Identify which cell holds the provided text, then report its [X, Y] central coordinate. 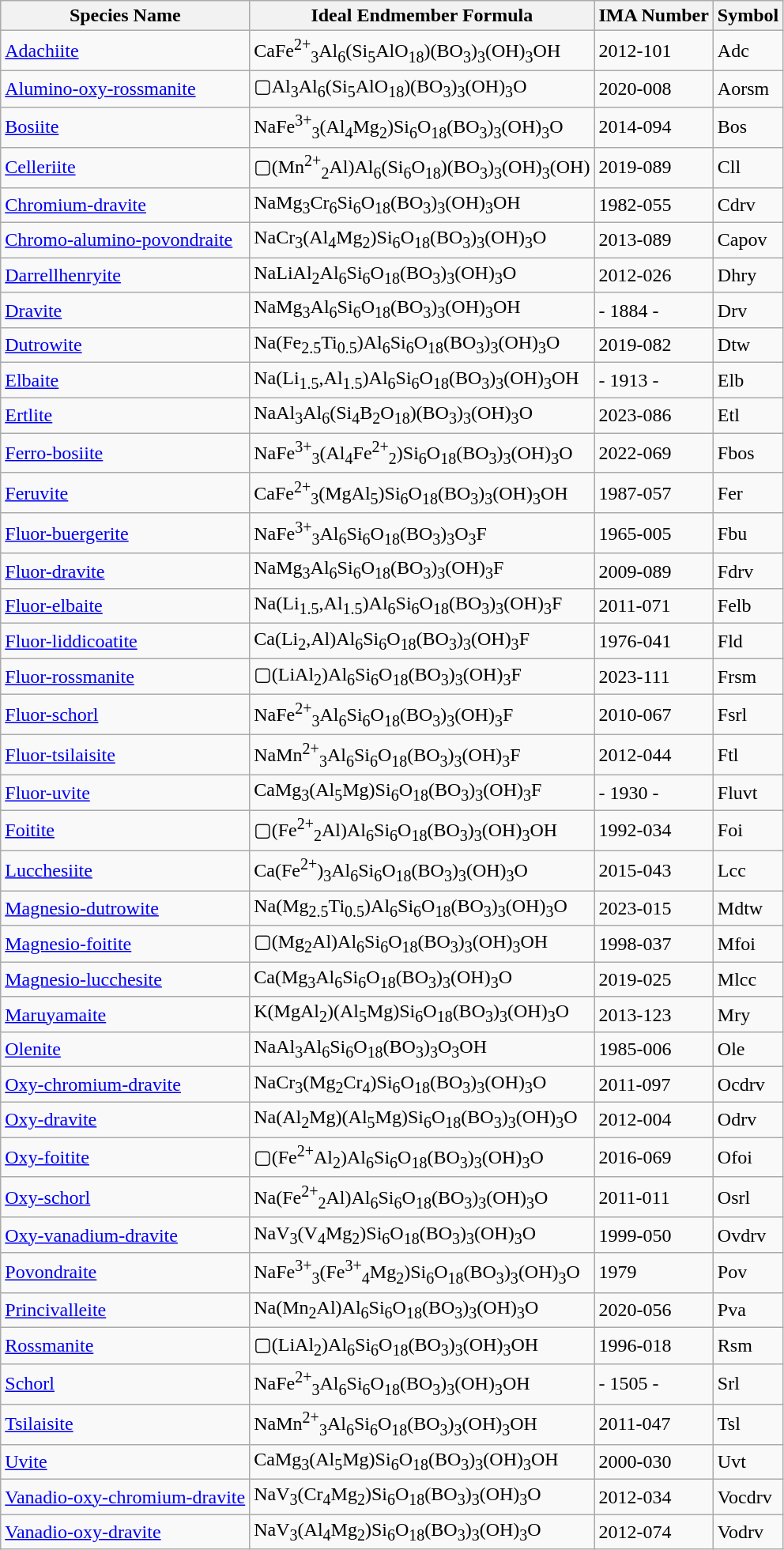
Oxy-foitite [125, 1157]
2010-067 [654, 715]
1976-041 [654, 641]
Fluor-liddicoatite [125, 641]
2019-089 [654, 168]
Symbol [748, 16]
NaFe3+3Al6Si6O18(BO3)3O3F [422, 533]
1996-018 [654, 1346]
CaMg3(Al5Mg)Si6O18(BO3)3(OH)3OH [422, 1461]
Oxy-vanadium-dravite [125, 1235]
K(MgAl2)(Al5Mg)Si6O18(BO3)3(OH)3O [422, 1014]
Alumino-oxy-rossmanite [125, 89]
Fluvt [748, 793]
Odrv [748, 1119]
2011-047 [654, 1424]
2019-025 [654, 979]
NaFe3+3(Al4Fe2+2)Si6O18(BO3)3(OH)3O [422, 454]
NaFe2+3Al6Si6O18(BO3)3(OH)3OH [422, 1385]
2011-011 [654, 1197]
Species Name [125, 16]
Pva [748, 1310]
Ofoi [748, 1157]
Adachiite [125, 51]
Oxy-schorl [125, 1197]
2013-089 [654, 240]
Elbaite [125, 380]
Aorsm [748, 89]
Na(Mn2Al)Al6Si6O18(BO3)3(OH)3O [422, 1310]
NaMg3Cr6Si6O18(BO3)3(OH)3OH [422, 205]
▢(Mg2Al)Al6Si6O18(BO3)3(OH)3OH [422, 944]
- 1913 - [654, 380]
Magnesio-lucchesite [125, 979]
Dutrowite [125, 345]
Ca(Li2,Al)Al6Si6O18(BO3)3(OH)3F [422, 641]
1999-050 [654, 1235]
2012-101 [654, 51]
Oxy-dravite [125, 1119]
▢(LiAl2)Al6Si6O18(BO3)3(OH)3F [422, 677]
Chromium-dravite [125, 205]
2023-015 [654, 908]
Fluor-dravite [125, 571]
1985-006 [654, 1050]
Osrl [748, 1197]
▢(Mn2+2Al)Al6(Si6O18)(BO3)3(OH)3(OH) [422, 168]
Magnesio-foitite [125, 944]
NaAl3Al6(Si4B2O18)(BO3)3(OH)3O [422, 415]
2012-034 [654, 1497]
1998-037 [654, 944]
NaFe3+3(Fe3+4Mg2)Si6O18(BO3)3(OH)3O [422, 1273]
NaCr3(Al4Mg2)Si6O18(BO3)3(OH)3O [422, 240]
- 1884 - [654, 310]
▢(Fe2+Al2)Al6Si6O18(BO3)3(OH)3O [422, 1157]
Elb [748, 380]
Na(Mg2.5Ti0.5)Al6Si6O18(BO3)3(OH)3O [422, 908]
2015-043 [654, 871]
Dhry [748, 275]
2012-004 [654, 1119]
2012-026 [654, 275]
CaFe2+3Al6(Si5AlO18)(BO3)3(OH)3OH [422, 51]
Vanadio-oxy-chromium-dravite [125, 1497]
Tsilaisite [125, 1424]
NaCr3(Mg2Cr4)Si6O18(BO3)3(OH)3O [422, 1084]
Princivalleite [125, 1310]
Felb [748, 605]
Ideal Endmember Formula [422, 16]
Vocdrv [748, 1497]
Tsl [748, 1424]
Uvt [748, 1461]
NaLiAl2Al6Si6O18(BO3)3(OH)3O [422, 275]
Schorl [125, 1385]
IMA Number [654, 16]
- 1505 - [654, 1385]
Oxy-chromium-dravite [125, 1084]
Srl [748, 1385]
Fbu [748, 533]
Na(Li1.5,Al1.5)Al6Si6O18(BO3)3(OH)3OH [422, 380]
Lcc [748, 871]
Uvite [125, 1461]
2023-111 [654, 677]
1987-057 [654, 493]
Rossmanite [125, 1346]
Na(Al2Mg)(Al5Mg)Si6O18(BO3)3(OH)3O [422, 1119]
Ovdrv [748, 1235]
Chromo-alumino-povondraite [125, 240]
NaFe3+3(Al4Mg2)Si6O18(BO3)3(OH)3O [422, 126]
Fsrl [748, 715]
Etl [748, 415]
Dravite [125, 310]
Lucchesiite [125, 871]
Na(Fe2.5Ti0.5)Al6Si6O18(BO3)3(OH)3O [422, 345]
2009-089 [654, 571]
Povondraite [125, 1273]
Na(Li1.5,Al1.5)Al6Si6O18(BO3)3(OH)3F [422, 605]
Mlcc [748, 979]
Frsm [748, 677]
1979 [654, 1273]
Feruvite [125, 493]
Mry [748, 1014]
2012-044 [654, 756]
NaV3(Cr4Mg2)Si6O18(BO3)3(OH)3O [422, 1497]
Ca(Mg3Al6Si6O18(BO3)3(OH)3O [422, 979]
Fld [748, 641]
Ertlite [125, 415]
NaFe2+3Al6Si6O18(BO3)3(OH)3F [422, 715]
Fluor-elbaite [125, 605]
Fluor-schorl [125, 715]
Olenite [125, 1050]
2013-123 [654, 1014]
2014-094 [654, 126]
1982-055 [654, 205]
Mdtw [748, 908]
Fluor-buergerite [125, 533]
2022-069 [654, 454]
2011-071 [654, 605]
Foitite [125, 830]
▢(Fe2+2Al)Al6Si6O18(BO3)3(OH)3OH [422, 830]
Dtw [748, 345]
2016-069 [654, 1157]
Magnesio-dutrowite [125, 908]
1992-034 [654, 830]
Maruyamaite [125, 1014]
Mfoi [748, 944]
▢Al3Al6(Si5AlO18)(BO3)3(OH)3O [422, 89]
2020-056 [654, 1310]
Darrellhenryite [125, 275]
Fer [748, 493]
1965-005 [654, 533]
Fluor-uvite [125, 793]
Celleriite [125, 168]
NaMn2+3Al6Si6O18(BO3)3(OH)3F [422, 756]
Ftl [748, 756]
Drv [748, 310]
Bos [748, 126]
NaMg3Al6Si6O18(BO3)3(OH)3F [422, 571]
Bosiite [125, 126]
Capov [748, 240]
CaMg3(Al5Mg)Si6O18(BO3)3(OH)3F [422, 793]
Adc [748, 51]
2023-086 [654, 415]
2020-008 [654, 89]
Vanadio-oxy-dravite [125, 1532]
Ca(Fe2+)3Al6Si6O18(BO3)3(OH)3O [422, 871]
Cll [748, 168]
Ocdrv [748, 1084]
2012-074 [654, 1532]
Rsm [748, 1346]
NaV3(Al4Mg2)Si6O18(BO3)3(OH)3O [422, 1532]
2011-097 [654, 1084]
Ferro-bosiite [125, 454]
2000-030 [654, 1461]
Foi [748, 830]
Pov [748, 1273]
NaMn2+3Al6Si6O18(BO3)3(OH)3OH [422, 1424]
Vodrv [748, 1532]
Ole [748, 1050]
▢(LiAl2)Al6Si6O18(BO3)3(OH)3OH [422, 1346]
Fluor-rossmanite [125, 677]
Fdrv [748, 571]
2019-082 [654, 345]
NaAl3Al6Si6O18(BO3)3O3OH [422, 1050]
NaV3(V4Mg2)Si6O18(BO3)3(OH)3O [422, 1235]
NaMg3Al6Si6O18(BO3)3(OH)3OH [422, 310]
CaFe2+3(MgAl5)Si6O18(BO3)3(OH)3OH [422, 493]
Fbos [748, 454]
- 1930 - [654, 793]
Fluor-tsilaisite [125, 756]
Cdrv [748, 205]
Na(Fe2+2Al)Al6Si6O18(BO3)3(OH)3O [422, 1197]
